Detect which cell encompasses the target text, then output its [x, y] center coordinate. 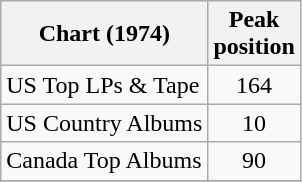
Peakposition [254, 34]
164 [254, 85]
Chart (1974) [104, 34]
10 [254, 123]
90 [254, 161]
US Country Albums [104, 123]
US Top LPs & Tape [104, 85]
Canada Top Albums [104, 161]
